Find where the given text appears and provide that cell's center as [X, Y] coordinate. 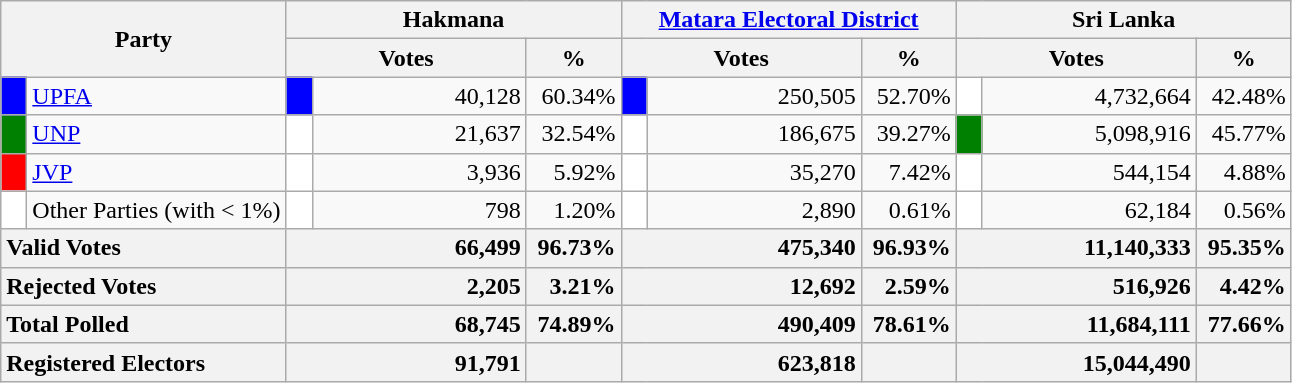
Total Polled [144, 324]
21,637 [419, 134]
42.48% [1244, 96]
Registered Electors [144, 362]
11,140,333 [1076, 248]
475,340 [741, 248]
623,818 [741, 362]
39.27% [908, 134]
40,128 [419, 96]
544,154 [1089, 172]
Rejected Votes [144, 286]
4.42% [1244, 286]
Hakmana [454, 20]
62,184 [1089, 210]
15,044,490 [1076, 362]
250,505 [754, 96]
45.77% [1244, 134]
91,791 [406, 362]
74.89% [574, 324]
3.21% [574, 286]
5.92% [574, 172]
96.73% [574, 248]
Party [144, 39]
68,745 [406, 324]
UNP [156, 134]
95.35% [1244, 248]
3,936 [419, 172]
Valid Votes [144, 248]
77.66% [1244, 324]
60.34% [574, 96]
UPFA [156, 96]
66,499 [406, 248]
7.42% [908, 172]
5,098,916 [1089, 134]
96.93% [908, 248]
1.20% [574, 210]
32.54% [574, 134]
11,684,111 [1076, 324]
2,205 [406, 286]
490,409 [741, 324]
2,890 [754, 210]
2.59% [908, 286]
52.70% [908, 96]
4.88% [1244, 172]
0.56% [1244, 210]
Matara Electoral District [788, 20]
35,270 [754, 172]
186,675 [754, 134]
JVP [156, 172]
Other Parties (with < 1%) [156, 210]
12,692 [741, 286]
78.61% [908, 324]
Sri Lanka [1124, 20]
516,926 [1076, 286]
4,732,664 [1089, 96]
0.61% [908, 210]
798 [419, 210]
